Pinpoint the cell where the given text exists, returning its [X, Y] midpoint coordinate. 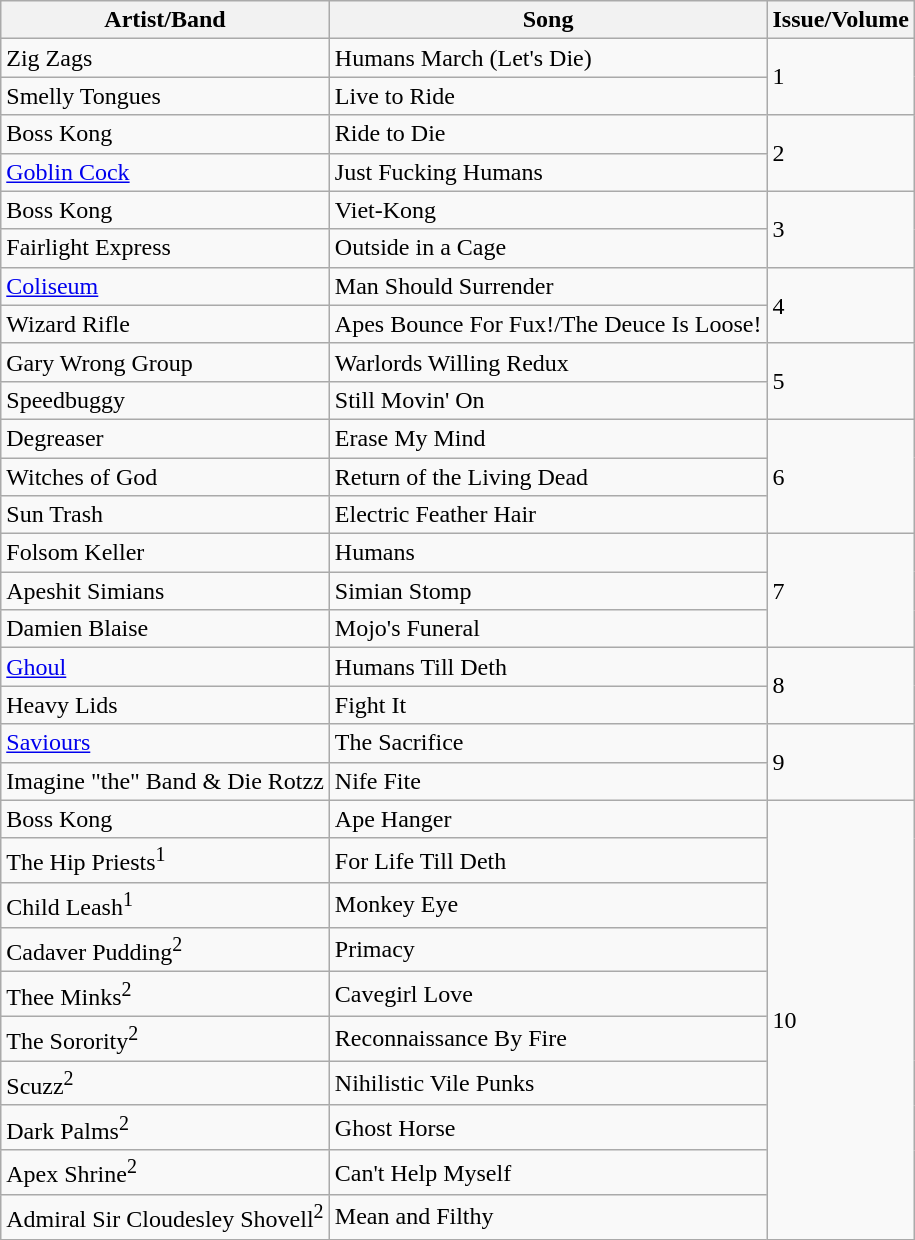
Outside in a Cage [548, 248]
The Sorority2 [166, 1038]
6 [841, 476]
Man Should Surrender [548, 286]
Can't Help Myself [548, 1172]
Return of the Living Dead [548, 477]
The Hip Priests1 [166, 860]
Mojo's Funeral [548, 629]
Sun Trash [166, 515]
Folsom Keller [166, 553]
Monkey Eye [548, 906]
Reconnaissance By Fire [548, 1038]
Apes Bounce For Fux!/The Deuce Is Loose! [548, 324]
The Sacrifice [548, 743]
Warlords Willing Redux [548, 362]
Issue/Volume [841, 20]
Humans Till Deth [548, 667]
Admiral Sir Cloudesley Shovell2 [166, 1218]
8 [841, 686]
Scuzz2 [166, 1084]
9 [841, 762]
Coliseum [166, 286]
For Life Till Deth [548, 860]
10 [841, 1020]
Still Movin' On [548, 400]
Mean and Filthy [548, 1218]
Live to Ride [548, 96]
Fairlight Express [166, 248]
1 [841, 77]
Saviours [166, 743]
Artist/Band [166, 20]
Humans [548, 553]
Nihilistic Vile Punks [548, 1084]
Simian Stomp [548, 591]
Song [548, 20]
Goblin Cock [166, 172]
Humans March (Let's Die) [548, 58]
4 [841, 305]
Witches of God [166, 477]
Ride to Die [548, 134]
Apeshit Simians [166, 591]
Wizard Rifle [166, 324]
Thee Minks2 [166, 994]
Gary Wrong Group [166, 362]
Dark Palms2 [166, 1128]
Fight It [548, 705]
3 [841, 229]
Electric Feather Hair [548, 515]
5 [841, 381]
Viet-Kong [548, 210]
Damien Blaise [166, 629]
Primacy [548, 950]
Cadaver Pudding2 [166, 950]
Cavegirl Love [548, 994]
Degreaser [166, 438]
Nife Fite [548, 781]
Child Leash1 [166, 906]
7 [841, 591]
Speedbuggy [166, 400]
Zig Zags [166, 58]
2 [841, 153]
Ghoul [166, 667]
Apex Shrine2 [166, 1172]
Ape Hanger [548, 819]
Ghost Horse [548, 1128]
Just Fucking Humans [548, 172]
Heavy Lids [166, 705]
Erase My Mind [548, 438]
Smelly Tongues [166, 96]
Imagine "the" Band & Die Rotzz [166, 781]
